Pinpoint the cell where the given text exists, returning its (X, Y) midpoint coordinate. 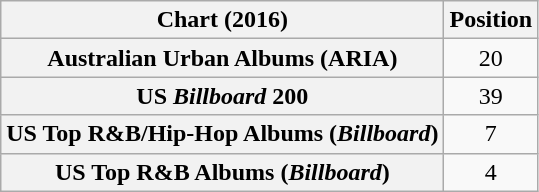
39 (491, 96)
US Top R&B/Hip-Hop Albums (Billboard) (222, 134)
Australian Urban Albums (ARIA) (222, 58)
Position (491, 20)
US Billboard 200 (222, 96)
4 (491, 172)
Chart (2016) (222, 20)
7 (491, 134)
20 (491, 58)
US Top R&B Albums (Billboard) (222, 172)
